Provide the (X, Y) coordinate of the cell's center where the given text is located.  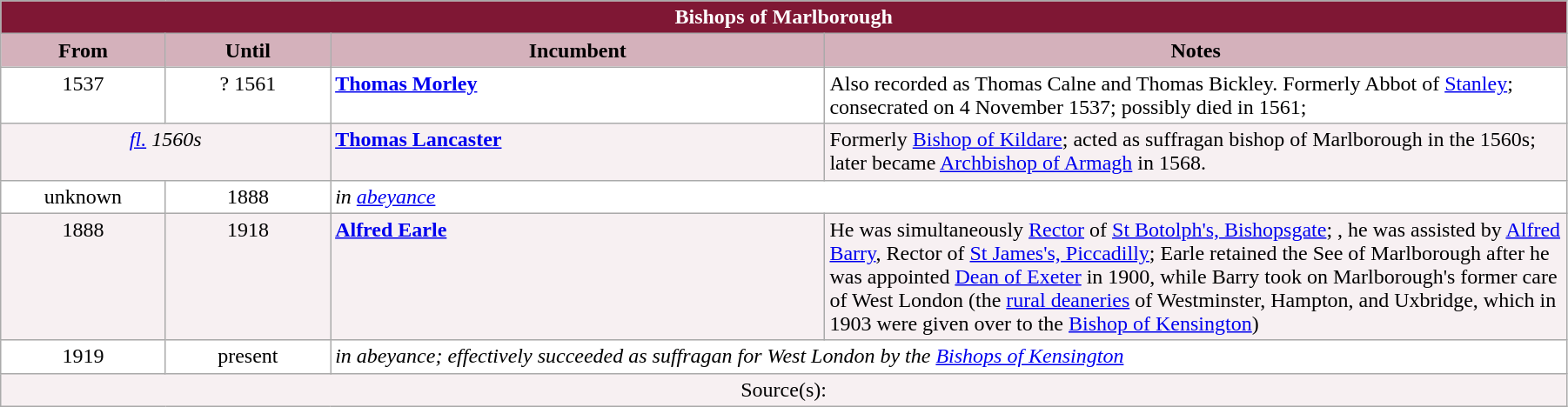
Incumbent (578, 50)
Notes (1196, 50)
Until (247, 50)
1918 (247, 277)
Source(s): (784, 390)
1919 (84, 357)
Also recorded as Thomas Calne and Thomas Bickley. Formerly Abbot of Stanley; consecrated on 4 November 1537; possibly died in 1561; (1196, 96)
From (84, 50)
Thomas Lancaster (578, 151)
1537 (84, 96)
? 1561 (247, 96)
Formerly Bishop of Kildare; acted as suffragan bishop of Marlborough in the 1560s; later became Archbishop of Armagh in 1568. (1196, 151)
fl. 1560s (165, 151)
Alfred Earle (578, 277)
Bishops of Marlborough (784, 17)
Thomas Morley (578, 96)
present (247, 357)
in abeyance (948, 197)
in abeyance; effectively succeeded as suffragan for West London by the Bishops of Kensington (948, 357)
unknown (84, 197)
